Scan for the cell matching the given text and deliver its (x, y) coordinate at center. 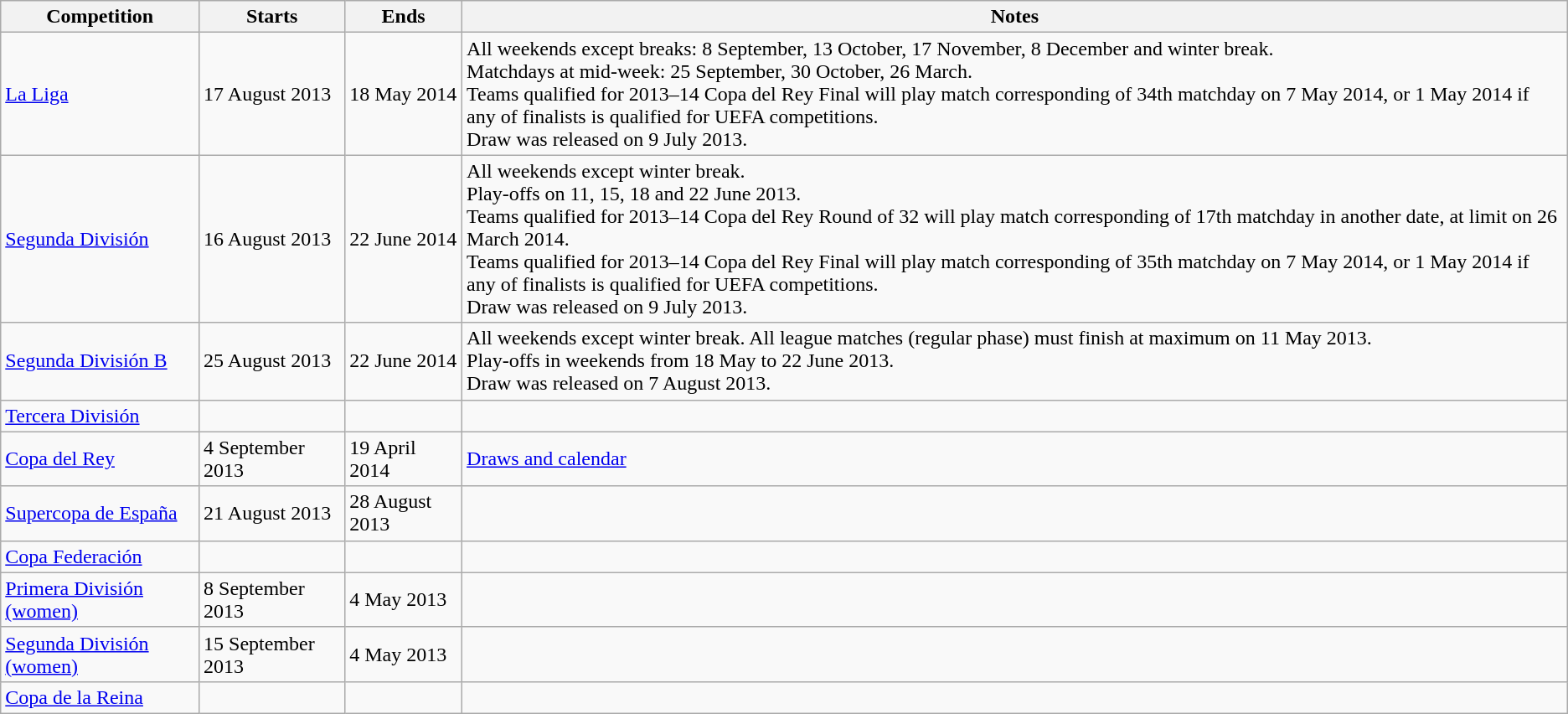
Segunda División (women) (101, 654)
Copa de la Reina (101, 697)
Copa del Rey (101, 459)
16 August 2013 (272, 239)
17 August 2013 (272, 94)
15 September 2013 (272, 654)
Draws and calendar (1015, 459)
18 May 2014 (404, 94)
La Liga (101, 94)
Segunda División B (101, 361)
Primera División (women) (101, 600)
28 August 2013 (404, 513)
8 September 2013 (272, 600)
Starts (272, 17)
Copa Federación (101, 556)
4 September 2013 (272, 459)
21 August 2013 (272, 513)
Ends (404, 17)
Tercera División (101, 416)
Segunda División (101, 239)
19 April 2014 (404, 459)
Notes (1015, 17)
Competition (101, 17)
25 August 2013 (272, 361)
Supercopa de España (101, 513)
